Detect which cell encompasses the target text, then output its (x, y) center coordinate. 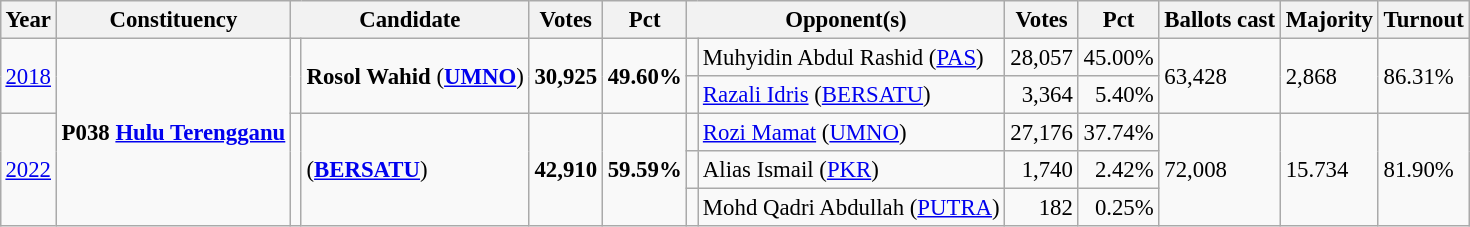
59.59% (644, 170)
81.90% (1424, 170)
1,740 (1042, 170)
2018 (28, 76)
Muhyidin Abdul Rashid (PAS) (852, 57)
Rozi Mamat (UMNO) (852, 133)
28,057 (1042, 57)
15.734 (1329, 170)
42,910 (566, 170)
45.00% (1118, 57)
Year (28, 20)
2.42% (1118, 170)
86.31% (1424, 76)
Candidate (410, 20)
27,176 (1042, 133)
Majority (1329, 20)
Opponent(s) (846, 20)
P038 Hulu Terengganu (173, 132)
49.60% (644, 76)
63,428 (1220, 76)
2,868 (1329, 76)
5.40% (1118, 95)
Rosol Wahid (UMNO) (415, 76)
Mohd Qadri Abdullah (PUTRA) (852, 208)
(BERSATU) (415, 170)
Alias Ismail (PKR) (852, 170)
Turnout (1424, 20)
Razali Idris (BERSATU) (852, 95)
2022 (28, 170)
Constituency (173, 20)
72,008 (1220, 170)
3,364 (1042, 95)
182 (1042, 208)
37.74% (1118, 133)
30,925 (566, 76)
Ballots cast (1220, 20)
0.25% (1118, 208)
